Extract the [x, y] coordinate from the center of the cell holding the provided text.  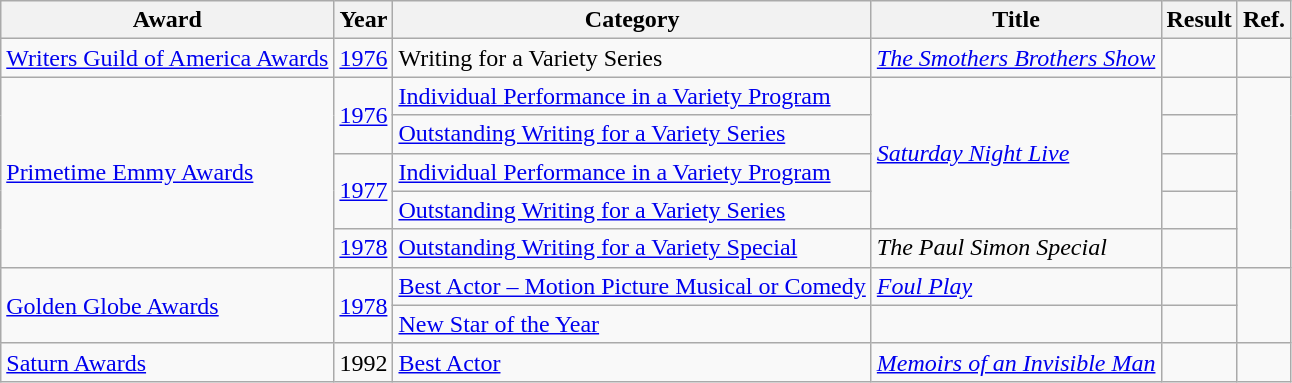
1977 [364, 191]
1992 [364, 362]
Memoirs of an Invisible Man [1016, 362]
Golden Globe Awards [168, 305]
Best Actor – Motion Picture Musical or Comedy [632, 286]
Outstanding Writing for a Variety Special [632, 248]
The Smothers Brothers Show [1016, 58]
Writing for a Variety Series [632, 58]
Saturday Night Live [1016, 153]
Result [1199, 20]
Best Actor [632, 362]
Ref. [1264, 20]
Title [1016, 20]
Category [632, 20]
Writers Guild of America Awards [168, 58]
Saturn Awards [168, 362]
Foul Play [1016, 286]
Primetime Emmy Awards [168, 172]
The Paul Simon Special [1016, 248]
Year [364, 20]
New Star of the Year [632, 324]
Award [168, 20]
